Return the (x, y) coordinate for the center point of the cell that contains the specified text.  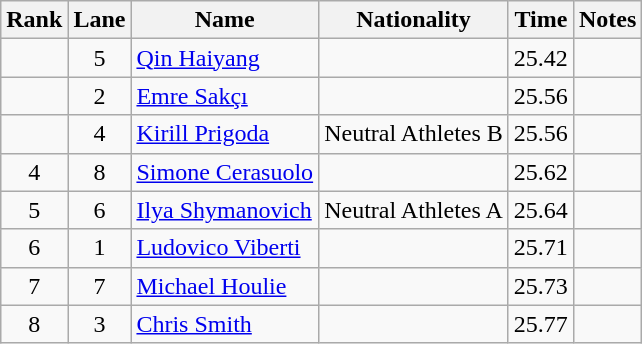
Neutral Athletes B (414, 134)
25.77 (540, 324)
2 (100, 96)
Michael Houlie (225, 286)
Name (225, 20)
3 (100, 324)
Qin Haiyang (225, 58)
Lane (100, 20)
Ilya Shymanovich (225, 210)
25.42 (540, 58)
Emre Sakçı (225, 96)
Kirill Prigoda (225, 134)
Simone Cerasuolo (225, 172)
Nationality (414, 20)
Notes (607, 20)
1 (100, 248)
Chris Smith (225, 324)
Neutral Athletes A (414, 210)
25.62 (540, 172)
Rank (34, 20)
25.71 (540, 248)
Ludovico Viberti (225, 248)
25.73 (540, 286)
25.64 (540, 210)
Time (540, 20)
